Provide the [X, Y] coordinate of the cell's center where the given text is located.  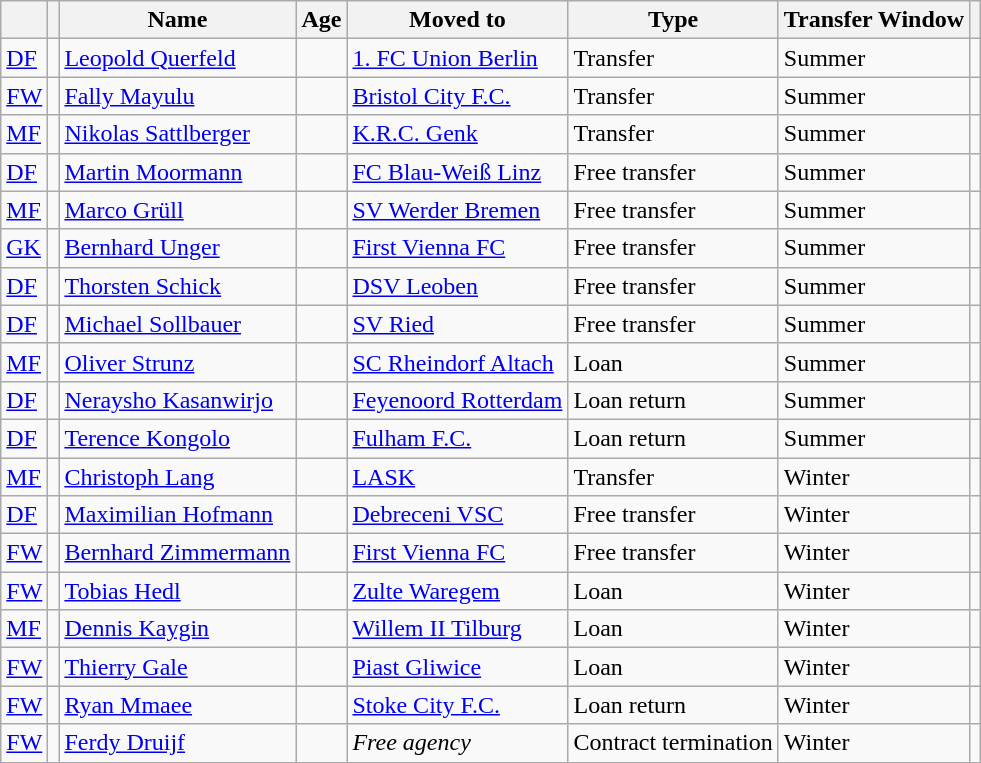
Stoke City F.C. [458, 705]
Leopold Querfeld [178, 58]
Fulham F.C. [458, 438]
Michael Sollbauer [178, 324]
Age [322, 20]
Oliver Strunz [178, 362]
Bernhard Unger [178, 248]
Name [178, 20]
Dennis Kaygin [178, 629]
Bernhard Zimmermann [178, 553]
SV Werder Bremen [458, 210]
Neraysho Kasanwirjo [178, 400]
Terence Kongolo [178, 438]
Willem II Tilburg [458, 629]
Christoph Lang [178, 477]
GK [24, 248]
SC Rheindorf Altach [458, 362]
DSV Leoben [458, 286]
Tobias Hedl [178, 591]
1. FC Union Berlin [458, 58]
Free agency [458, 743]
Fally Mayulu [178, 96]
Debreceni VSC [458, 515]
Marco Grüll [178, 210]
Ryan Mmaee [178, 705]
Maximilian Hofmann [178, 515]
Feyenoord Rotterdam [458, 400]
Piast Gliwice [458, 667]
Contract termination [673, 743]
Thierry Gale [178, 667]
K.R.C. Genk [458, 134]
Nikolas Sattlberger [178, 134]
LASK [458, 477]
Type [673, 20]
Moved to [458, 20]
FC Blau-Weiß Linz [458, 172]
Ferdy Druijf [178, 743]
SV Ried [458, 324]
Martin Moormann [178, 172]
Thorsten Schick [178, 286]
Transfer Window [874, 20]
Zulte Waregem [458, 591]
Bristol City F.C. [458, 96]
